Capture the cell that displays the provided text and extract its (x, y) central coordinate. 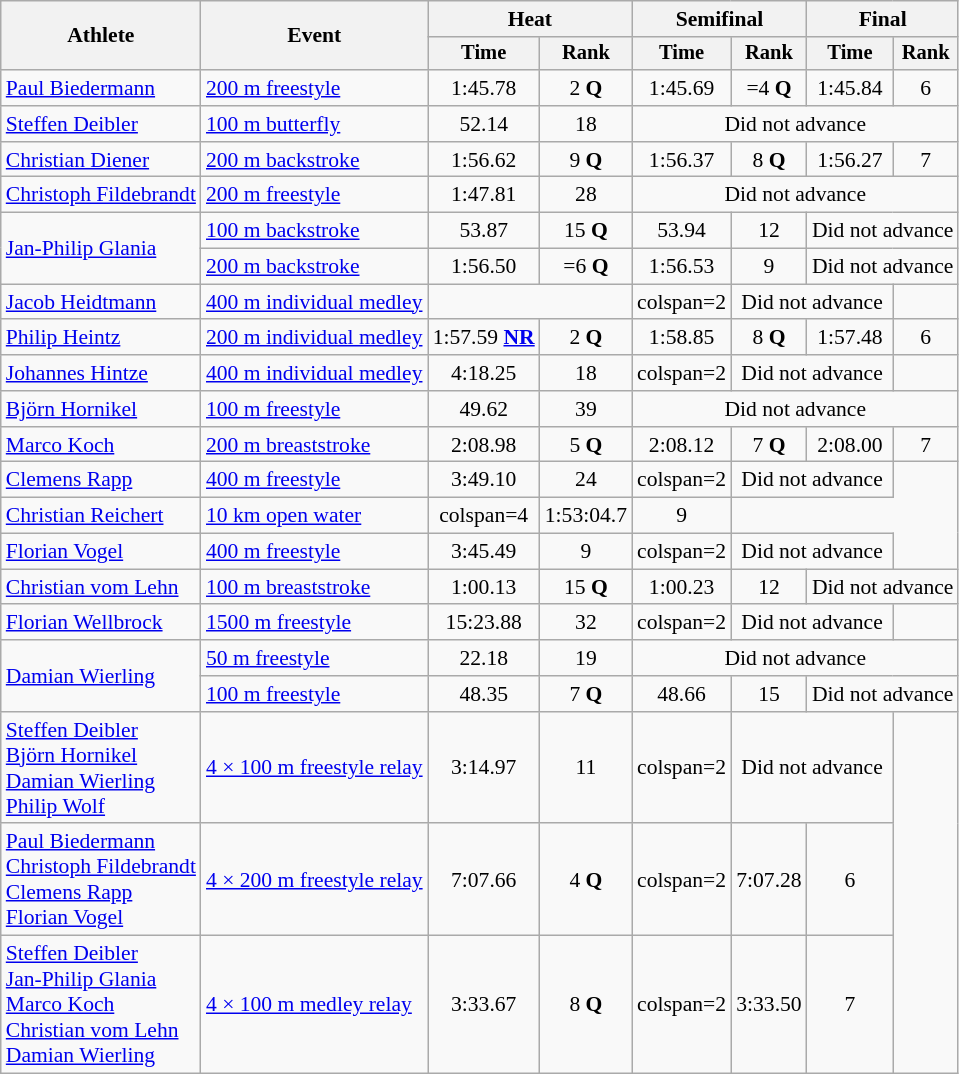
52.14 (484, 124)
1:47.81 (484, 195)
1:45.84 (850, 88)
1:56.62 (484, 160)
1500 m freestyle (314, 623)
49.62 (484, 409)
Björn Hornikel (101, 409)
2:08.00 (850, 445)
Event (314, 36)
Heat (530, 19)
4 × 200 m freestyle relay (314, 880)
=4 Q (769, 88)
53.94 (682, 231)
3:33.67 (484, 1005)
Johannes Hintze (101, 373)
Christian Diener (101, 160)
1:53:04.7 (586, 516)
=6 Q (586, 267)
1:00.23 (682, 587)
Paul BiedermannChristoph FildebrandtClemens RappFlorian Vogel (101, 880)
50 m freestyle (314, 658)
19 (586, 658)
200 m breaststroke (314, 445)
Final (883, 19)
4 Q (586, 880)
15 (769, 694)
Athlete (101, 36)
5 Q (586, 445)
1:45.69 (682, 88)
1:57.59 NR (484, 338)
Steffen DeiblerJan-Philip GlaniaMarco KochChristian vom LehnDamian Wierling (101, 1005)
2:08.98 (484, 445)
Steffen Deibler (101, 124)
53.87 (484, 231)
1:57.48 (850, 338)
4 × 100 m medley relay (314, 1005)
Semifinal (720, 19)
3:33.50 (769, 1005)
10 km open water (314, 516)
Steffen DeiblerBjörn HornikelDamian WierlingPhilip Wolf (101, 768)
Christian vom Lehn (101, 587)
28 (586, 195)
Philip Heintz (101, 338)
1:00.13 (484, 587)
colspan=4 (484, 516)
100 m butterfly (314, 124)
200 m individual medley (314, 338)
11 (586, 768)
100 m breaststroke (314, 587)
1:56.27 (850, 160)
Christian Reichert (101, 516)
22.18 (484, 658)
2:08.12 (682, 445)
Clemens Rapp (101, 480)
Jan-Philip Glania (101, 248)
Christoph Fildebrandt (101, 195)
9 Q (586, 160)
1:56.50 (484, 267)
1:56.53 (682, 267)
48.66 (682, 694)
1:45.78 (484, 88)
7:07.28 (769, 880)
3:45.49 (484, 552)
48.35 (484, 694)
Jacob Heidtmann (101, 302)
Florian Vogel (101, 552)
32 (586, 623)
4:18.25 (484, 373)
3:14.97 (484, 768)
24 (586, 480)
1:58.85 (682, 338)
15:23.88 (484, 623)
1:56.37 (682, 160)
3:49.10 (484, 480)
39 (586, 409)
100 m backstroke (314, 231)
7:07.66 (484, 880)
Damian Wierling (101, 676)
Marco Koch (101, 445)
4 × 100 m freestyle relay (314, 768)
Florian Wellbrock (101, 623)
Paul Biedermann (101, 88)
